Output the [X, Y] coordinate of the center of the cell containing the given text.  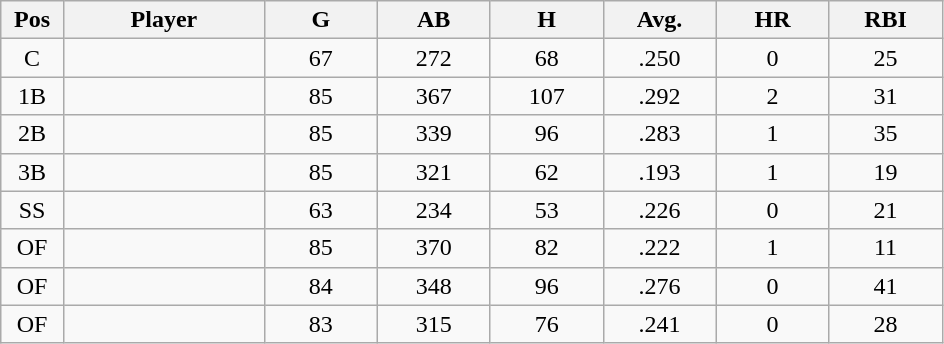
.292 [660, 96]
2B [32, 134]
84 [320, 286]
321 [434, 172]
SS [32, 210]
19 [886, 172]
82 [546, 248]
53 [546, 210]
315 [434, 324]
HR [772, 20]
67 [320, 58]
62 [546, 172]
C [32, 58]
76 [546, 324]
.226 [660, 210]
41 [886, 286]
11 [886, 248]
25 [886, 58]
2 [772, 96]
.276 [660, 286]
3B [32, 172]
.250 [660, 58]
370 [434, 248]
.283 [660, 134]
G [320, 20]
339 [434, 134]
Player [164, 20]
107 [546, 96]
Pos [32, 20]
1B [32, 96]
68 [546, 58]
35 [886, 134]
63 [320, 210]
31 [886, 96]
21 [886, 210]
234 [434, 210]
28 [886, 324]
272 [434, 58]
H [546, 20]
348 [434, 286]
367 [434, 96]
83 [320, 324]
.193 [660, 172]
.241 [660, 324]
AB [434, 20]
Avg. [660, 20]
.222 [660, 248]
RBI [886, 20]
